Scan for the cell matching the given text and deliver its [x, y] coordinate at center. 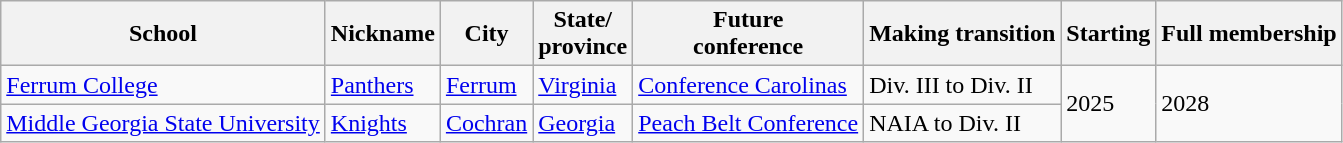
Futureconference [748, 34]
Cochran [486, 123]
Ferrum [486, 85]
Full membership [1249, 34]
Georgia [583, 123]
School [164, 34]
Nickname [382, 34]
Making transition [962, 34]
2028 [1249, 104]
Starting [1108, 34]
2025 [1108, 104]
NAIA to Div. II [962, 123]
Panthers [382, 85]
Conference Carolinas [748, 85]
Knights [382, 123]
Middle Georgia State University [164, 123]
Ferrum College [164, 85]
Virginia [583, 85]
City [486, 34]
Div. III to Div. II [962, 85]
Peach Belt Conference [748, 123]
State/province [583, 34]
